Extract the (x, y) coordinate from the center of the cell holding the provided text.  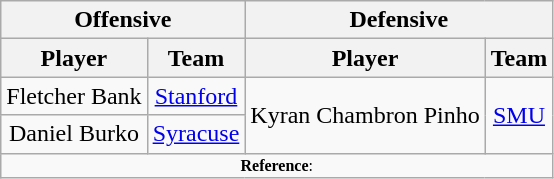
Syracuse (196, 134)
Fletcher Bank (74, 96)
Offensive (123, 20)
Defensive (399, 20)
Daniel Burko (74, 134)
Stanford (196, 96)
SMU (519, 115)
Kyran Chambron Pinho (365, 115)
Reference: (277, 165)
